Capture the cell that displays the provided text and extract its [X, Y] central coordinate. 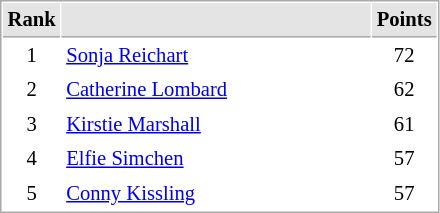
Points [404, 20]
Elfie Simchen [216, 158]
Kirstie Marshall [216, 124]
62 [404, 90]
Sonja Reichart [216, 56]
Catherine Lombard [216, 90]
2 [32, 90]
4 [32, 158]
1 [32, 56]
72 [404, 56]
3 [32, 124]
Conny Kissling [216, 194]
61 [404, 124]
5 [32, 194]
Rank [32, 20]
